Pinpoint the cell where the given text exists, returning its (x, y) midpoint coordinate. 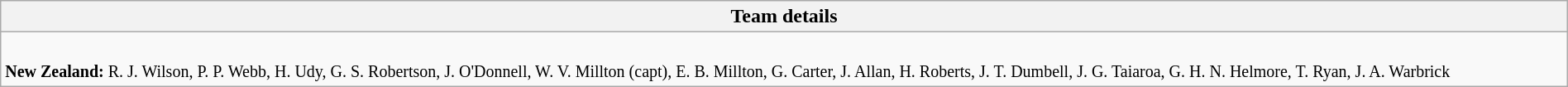
Team details (784, 17)
